Return (x, y) of the center of cell containing provided text 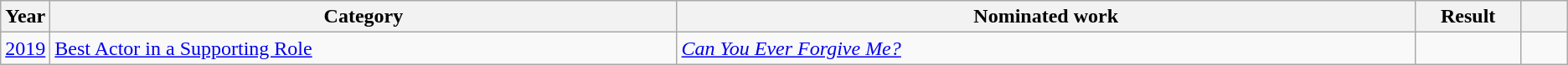
Category (364, 17)
Can You Ever Forgive Me? (1045, 48)
Year (25, 17)
Best Actor in a Supporting Role (364, 48)
2019 (25, 48)
Result (1467, 17)
Nominated work (1045, 17)
